Extract the (X, Y) coordinate from the center of the cell holding the provided text.  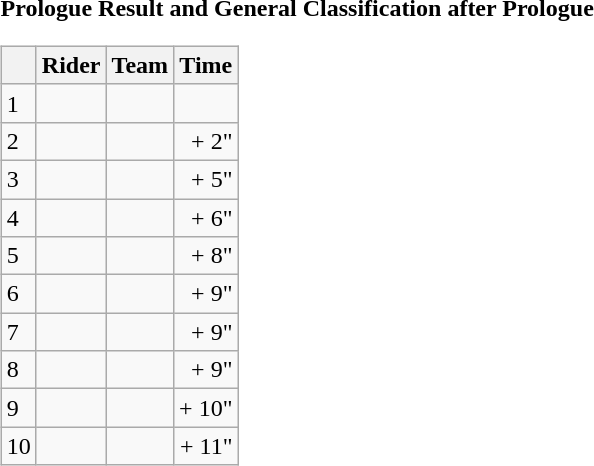
7 (18, 332)
Time (206, 65)
+ 8" (206, 256)
Team (140, 65)
9 (18, 408)
6 (18, 294)
8 (18, 370)
+ 11" (206, 446)
3 (18, 179)
Rider (71, 65)
+ 2" (206, 141)
+ 5" (206, 179)
10 (18, 446)
+ 6" (206, 217)
+ 10" (206, 408)
2 (18, 141)
1 (18, 103)
5 (18, 256)
4 (18, 217)
